Capture the cell that displays the provided text and extract its (X, Y) central coordinate. 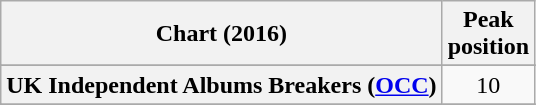
Chart (2016) (222, 34)
Peakposition (488, 34)
UK Independent Albums Breakers (OCC) (222, 85)
10 (488, 85)
